Locate the cell with the specified text and output its [X, Y] center coordinate. 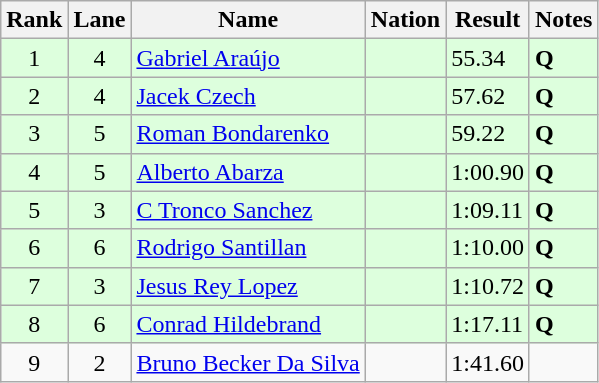
Lane [100, 20]
1:17.11 [488, 324]
Conrad Hildebrand [248, 324]
Gabriel Araújo [248, 58]
Rank [34, 20]
Roman Bondarenko [248, 134]
Nation [405, 20]
Bruno Becker Da Silva [248, 362]
Result [488, 20]
55.34 [488, 58]
1:10.00 [488, 248]
Name [248, 20]
7 [34, 286]
59.22 [488, 134]
1:09.11 [488, 210]
Alberto Abarza [248, 172]
1 [34, 58]
Rodrigo Santillan [248, 248]
1:00.90 [488, 172]
1:41.60 [488, 362]
Jesus Rey Lopez [248, 286]
1:10.72 [488, 286]
9 [34, 362]
Notes [563, 20]
57.62 [488, 96]
8 [34, 324]
C Tronco Sanchez [248, 210]
Jacek Czech [248, 96]
